Identify which cell holds the provided text, then report its (X, Y) central coordinate. 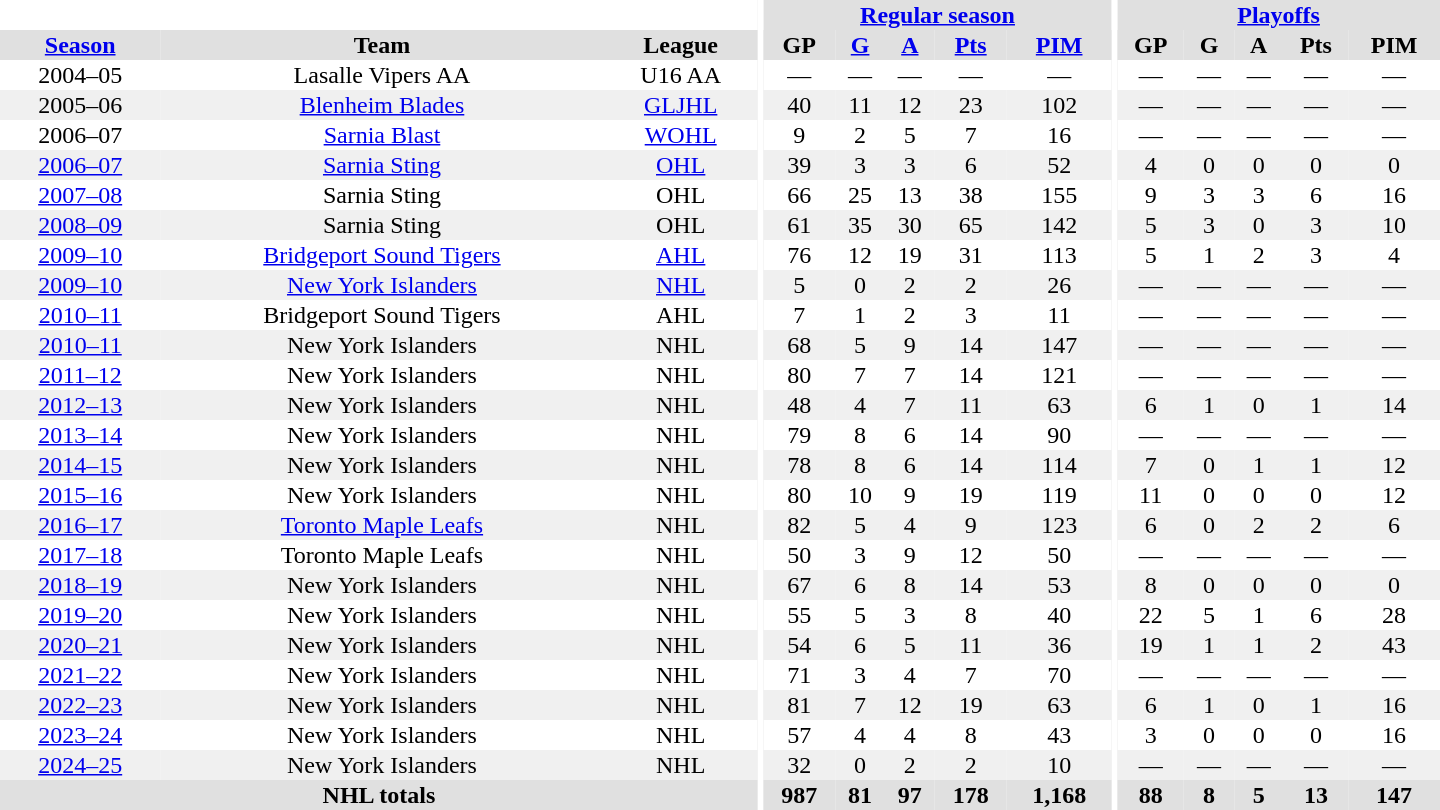
2004–05 (80, 75)
68 (799, 345)
88 (1150, 795)
Team (382, 45)
97 (910, 795)
WOHL (681, 135)
987 (799, 795)
2012–13 (80, 405)
155 (1060, 195)
2023–24 (80, 735)
76 (799, 255)
90 (1060, 435)
2007–08 (80, 195)
114 (1060, 465)
123 (1060, 525)
GLJHL (681, 105)
2011–12 (80, 375)
121 (1060, 375)
36 (1060, 645)
53 (1060, 585)
32 (799, 765)
67 (799, 585)
38 (971, 195)
2016–17 (80, 525)
119 (1060, 495)
113 (1060, 255)
Season (80, 45)
2014–15 (80, 465)
NHL totals (379, 795)
82 (799, 525)
48 (799, 405)
178 (971, 795)
2018–19 (80, 585)
57 (799, 735)
22 (1150, 615)
26 (1060, 285)
78 (799, 465)
25 (860, 195)
2020–21 (80, 645)
Playoffs (1278, 15)
39 (799, 165)
35 (860, 225)
102 (1060, 105)
2021–22 (80, 675)
2015–16 (80, 495)
28 (1394, 615)
League (681, 45)
2017–18 (80, 555)
Lasalle Vipers AA (382, 75)
Sarnia Blast (382, 135)
65 (971, 225)
Regular season (937, 15)
2024–25 (80, 765)
2005–06 (80, 105)
55 (799, 615)
71 (799, 675)
70 (1060, 675)
2013–14 (80, 435)
30 (910, 225)
2019–20 (80, 615)
1,168 (1060, 795)
2008–09 (80, 225)
31 (971, 255)
79 (799, 435)
2022–23 (80, 705)
66 (799, 195)
54 (799, 645)
U16 AA (681, 75)
23 (971, 105)
52 (1060, 165)
142 (1060, 225)
61 (799, 225)
Blenheim Blades (382, 105)
